Detect which cell encompasses the target text, then output its (x, y) center coordinate. 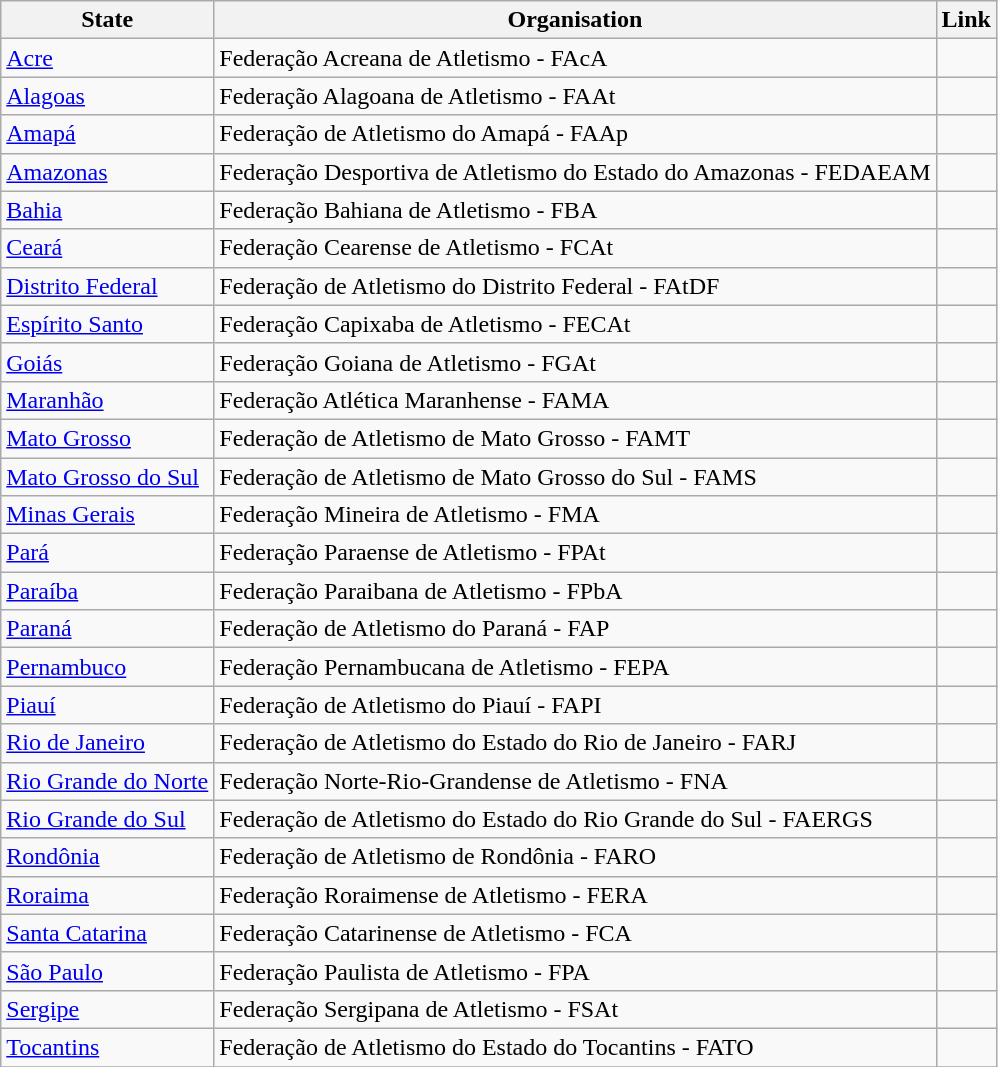
Ceará (108, 248)
Federação de Atletismo do Estado do Rio de Janeiro - FARJ (575, 743)
Mato Grosso do Sul (108, 477)
Alagoas (108, 96)
Federação Norte-Rio-Grandense de Atletismo - FNA (575, 781)
Federação Capixaba de Atletismo - FECAt (575, 324)
Tocantins (108, 1047)
Rio Grande do Norte (108, 781)
Maranhão (108, 400)
Organisation (575, 20)
Federação de Atletismo de Mato Grosso - FAMT (575, 438)
Minas Gerais (108, 515)
Federação de Atletismo do Estado do Rio Grande do Sul - FAERGS (575, 819)
Link (966, 20)
Federação de Atletismo de Mato Grosso do Sul - FAMS (575, 477)
Piauí (108, 705)
Acre (108, 58)
Federação de Atletismo do Piauí - FAPI (575, 705)
São Paulo (108, 971)
Federação Desportiva de Atletismo do Estado do Amazonas - FEDAEAM (575, 172)
Paraíba (108, 591)
Federação de Atletismo de Rondônia - FARO (575, 857)
Amazonas (108, 172)
Rondônia (108, 857)
Federação Catarinense de Atletismo - FCA (575, 933)
Federação Paulista de Atletismo - FPA (575, 971)
Federação Goiana de Atletismo - FGAt (575, 362)
Federação de Atletismo do Paraná - FAP (575, 629)
Federação Sergipana de Atletismo - FSAt (575, 1009)
State (108, 20)
Federação Cearense de Atletismo - FCAt (575, 248)
Rio de Janeiro (108, 743)
Federação Mineira de Atletismo - FMA (575, 515)
Pernambuco (108, 667)
Federação Paraibana de Atletismo - FPbA (575, 591)
Santa Catarina (108, 933)
Goiás (108, 362)
Federação de Atletismo do Distrito Federal - FAtDF (575, 286)
Rio Grande do Sul (108, 819)
Federação Pernambucana de Atletismo - FEPA (575, 667)
Federação de Atletismo do Estado do Tocantins - FATO (575, 1047)
Amapá (108, 134)
Federação Roraimense de Atletismo - FERA (575, 895)
Federação Paraense de Atletismo - FPAt (575, 553)
Roraima (108, 895)
Federação de Atletismo do Amapá - FAAp (575, 134)
Espírito Santo (108, 324)
Pará (108, 553)
Federação Atlética Maranhense - FAMA (575, 400)
Mato Grosso (108, 438)
Federação Alagoana de Atletismo - FAAt (575, 96)
Distrito Federal (108, 286)
Bahia (108, 210)
Sergipe (108, 1009)
Paraná (108, 629)
Federação Bahiana de Atletismo - FBA (575, 210)
Federação Acreana de Atletismo - FAcA (575, 58)
